Return the [X, Y] coordinate for the center point of the cell that contains the specified text.  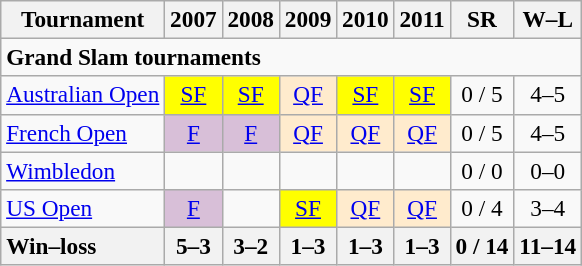
2011 [422, 19]
Australian Open [83, 95]
2009 [308, 19]
Win–loss [83, 246]
3–4 [548, 208]
Wimbledon [83, 170]
11–14 [548, 246]
0 / 14 [482, 246]
0 / 4 [482, 208]
0 / 0 [482, 170]
Grand Slam tournaments [292, 57]
French Open [83, 133]
Tournament [83, 19]
0–0 [548, 170]
2007 [194, 19]
2008 [250, 19]
3–2 [250, 246]
W–L [548, 19]
SR [482, 19]
US Open [83, 208]
5–3 [194, 246]
2010 [366, 19]
